Return (X, Y) of the center of cell containing provided text 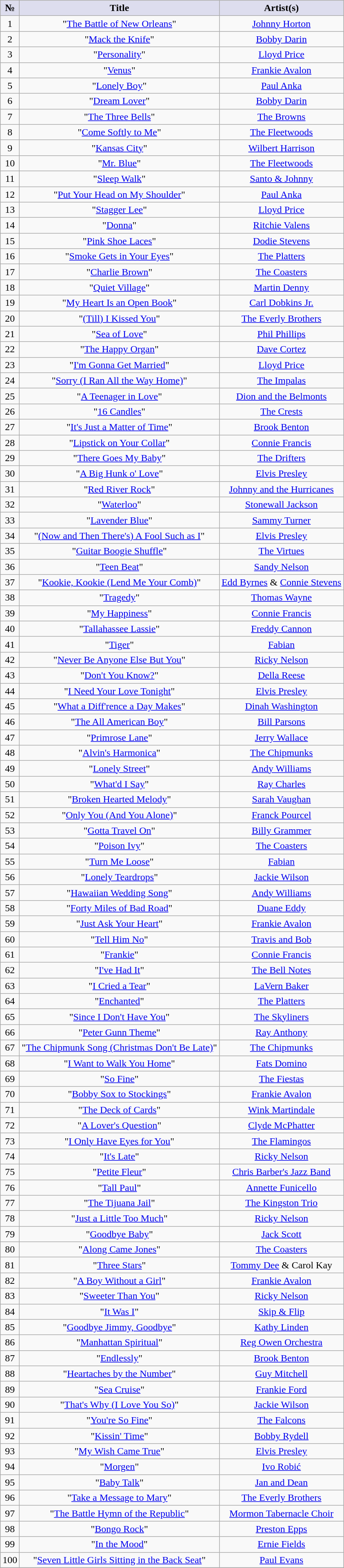
Wink Martindale (281, 1110)
"The Tijuana Jail" (120, 1203)
Wilbert Harrison (281, 148)
62 (10, 970)
"So Fine" (120, 1079)
Johnny Horton (281, 24)
76 (10, 1188)
11 (10, 179)
56 (10, 877)
"Teen Beat" (120, 567)
Preston Epps (281, 1529)
Carl Dobkins Jr. (281, 303)
"The Happy Organ" (120, 349)
9 (10, 148)
Clyde McPhatter (281, 1125)
91 (10, 1420)
"Kookie, Kookie (Lend Me Your Comb)" (120, 582)
97 (10, 1513)
Edd Byrnes & Connie Stevens (281, 582)
"My Happiness" (120, 613)
"Hawaiian Wedding Song" (120, 892)
49 (10, 769)
96 (10, 1498)
The Flamingos (281, 1141)
Skip & Flip (281, 1312)
42 (10, 660)
"Waterloo" (120, 505)
"Tragedy" (120, 598)
24 (10, 380)
Freddy Cannon (281, 629)
12 (10, 194)
52 (10, 815)
19 (10, 303)
69 (10, 1079)
"Frankie" (120, 955)
34 (10, 536)
25 (10, 396)
"Lonely Boy" (120, 86)
"Stagger Lee" (120, 210)
Guy Mitchell (281, 1374)
16 (10, 256)
The Kingston Trio (281, 1203)
67 (10, 1048)
"Endlessly" (120, 1358)
The Fiestas (281, 1079)
71 (10, 1110)
"Bongo Rock" (120, 1529)
"Sorry (I Ran All the Way Home)" (120, 380)
"A Teenager in Love" (120, 396)
10 (10, 163)
46 (10, 722)
41 (10, 644)
"A Lover's Question" (120, 1125)
68 (10, 1063)
Martin Denny (281, 287)
"That's Why (I Love You So)" (120, 1405)
6 (10, 101)
57 (10, 892)
40 (10, 629)
Title (120, 8)
48 (10, 753)
"What a Diff'rence a Day Makes" (120, 707)
"Don't You Know?" (120, 675)
"I Cried a Tear" (120, 986)
60 (10, 939)
15 (10, 241)
"The Three Bells" (120, 117)
Phil Phillips (281, 334)
45 (10, 707)
The Drifters (281, 458)
Chris Barber's Jazz Band (281, 1172)
"Venus" (120, 70)
54 (10, 846)
89 (10, 1389)
"I'm Gonna Get Married" (120, 365)
"My Wish Came True" (120, 1451)
72 (10, 1125)
"Along Came Jones" (120, 1250)
"Turn Me Loose" (120, 861)
"I Need Your Love Tonight" (120, 691)
37 (10, 582)
"Manhattan Spiritual" (120, 1343)
23 (10, 365)
Tommy Dee & Carol Kay (281, 1265)
93 (10, 1451)
33 (10, 520)
The Browns (281, 117)
82 (10, 1281)
"The Chipmunk Song (Christmas Don't Be Late)" (120, 1048)
"The All American Boy" (120, 722)
20 (10, 318)
21 (10, 334)
29 (10, 458)
79 (10, 1234)
"Goodbye Jimmy, Goodbye" (120, 1327)
44 (10, 691)
1 (10, 24)
"I've Had It" (120, 970)
Dinah Washington (281, 707)
Ivo Robić (281, 1467)
"Lavender Blue" (120, 520)
Paul Evans (281, 1560)
"Alvin's Harmonica" (120, 753)
70 (10, 1094)
"Sea Cruise" (120, 1389)
"Guitar Boogie Shuffle" (120, 551)
"Dream Lover" (120, 101)
Jerry Wallace (281, 738)
Bill Parsons (281, 722)
"Sea of Love" (120, 334)
"Morgen" (120, 1467)
77 (10, 1203)
"Mr. Blue" (120, 163)
"In the Mood" (120, 1544)
"A Big Hunk o' Love" (120, 474)
"Primrose Lane" (120, 738)
"16 Candles" (120, 411)
Dodie Stevens (281, 241)
"Gotta Travel On" (120, 830)
Johnny and the Hurricanes (281, 489)
17 (10, 272)
43 (10, 675)
Kathy Linden (281, 1327)
"Forty Miles of Bad Road" (120, 908)
27 (10, 427)
Jack Scott (281, 1234)
22 (10, 349)
Annette Funicello (281, 1188)
Sammy Turner (281, 520)
Sandy Nelson (281, 567)
90 (10, 1405)
"The Deck of Cards" (120, 1110)
Ernie Fields (281, 1544)
92 (10, 1435)
"My Heart Is an Open Book" (120, 303)
"Tall Paul" (120, 1188)
"Tallahassee Lassie" (120, 629)
"Broken Hearted Melody" (120, 799)
LaVern Baker (281, 986)
Dion and the Belmonts (281, 396)
The Bell Notes (281, 970)
73 (10, 1141)
Santo & Johnny (281, 179)
The Falcons (281, 1420)
"Smoke Gets in Your Eyes" (120, 256)
36 (10, 567)
Mormon Tabernacle Choir (281, 1513)
65 (10, 1017)
7 (10, 117)
Ray Anthony (281, 1032)
"Charlie Brown" (120, 272)
28 (10, 442)
86 (10, 1343)
4 (10, 70)
Ray Charles (281, 784)
The Virtues (281, 551)
35 (10, 551)
"Poison Ivy" (120, 846)
Reg Owen Orchestra (281, 1343)
66 (10, 1032)
№ (10, 8)
"It's Late" (120, 1156)
100 (10, 1560)
38 (10, 598)
Travis and Bob (281, 939)
"Just a Little Too Much" (120, 1219)
"What'd I Say" (120, 784)
74 (10, 1156)
"Red River Rock" (120, 489)
"Lonely Teardrops" (120, 877)
"Donna" (120, 225)
"Just Ask Your Heart" (120, 923)
87 (10, 1358)
"It's Just a Matter of Time" (120, 427)
Dave Cortez (281, 349)
"Personality" (120, 55)
"Kissin' Time" (120, 1435)
53 (10, 830)
85 (10, 1327)
75 (10, 1172)
"Lonely Street" (120, 769)
99 (10, 1544)
Ritchie Valens (281, 225)
98 (10, 1529)
8 (10, 132)
"Three Stars" (120, 1265)
"A Boy Without a Girl" (120, 1281)
88 (10, 1374)
"Lipstick on Your Collar" (120, 442)
"Pink Shoe Laces" (120, 241)
"Enchanted" (120, 1001)
59 (10, 923)
Artist(s) (281, 8)
Franck Pourcel (281, 815)
"You're So Fine" (120, 1420)
83 (10, 1296)
The Crests (281, 411)
3 (10, 55)
"The Battle Hymn of the Republic" (120, 1513)
78 (10, 1219)
"Tell Him No" (120, 939)
"Bobby Sox to Stockings" (120, 1094)
"Heartaches by the Number" (120, 1374)
26 (10, 411)
61 (10, 955)
55 (10, 861)
"Mack the Knife" (120, 39)
"Take a Message to Mary" (120, 1498)
"Come Softly to Me" (120, 132)
Sarah Vaughan (281, 799)
Bobby Rydell (281, 1435)
"Goodbye Baby" (120, 1234)
"There Goes My Baby" (120, 458)
"Only You (And You Alone)" (120, 815)
18 (10, 287)
"It Was I" (120, 1312)
Fats Domino (281, 1063)
Frankie Ford (281, 1389)
50 (10, 784)
Thomas Wayne (281, 598)
80 (10, 1250)
39 (10, 613)
"The Battle of New Orleans" (120, 24)
"Quiet Village" (120, 287)
"Since I Don't Have You" (120, 1017)
The Skyliners (281, 1017)
"Tiger" (120, 644)
"Never Be Anyone Else But You" (120, 660)
"Seven Little Girls Sitting in the Back Seat" (120, 1560)
94 (10, 1467)
58 (10, 908)
13 (10, 210)
"Put Your Head on My Shoulder" (120, 194)
14 (10, 225)
"I Want to Walk You Home" (120, 1063)
51 (10, 799)
"I Only Have Eyes for You" (120, 1141)
5 (10, 86)
30 (10, 474)
2 (10, 39)
32 (10, 505)
"(Till) I Kissed You" (120, 318)
81 (10, 1265)
"Petite Fleur" (120, 1172)
"Peter Gunn Theme" (120, 1032)
Della Reese (281, 675)
Billy Grammer (281, 830)
84 (10, 1312)
47 (10, 738)
Duane Eddy (281, 908)
64 (10, 1001)
95 (10, 1482)
"Sleep Walk" (120, 179)
"Baby Talk" (120, 1482)
"Kansas City" (120, 148)
31 (10, 489)
The Impalas (281, 380)
"(Now and Then There's) A Fool Such as I" (120, 536)
"Sweeter Than You" (120, 1296)
Stonewall Jackson (281, 505)
63 (10, 986)
Jan and Dean (281, 1482)
